Return (X, Y) of the center of cell containing provided text 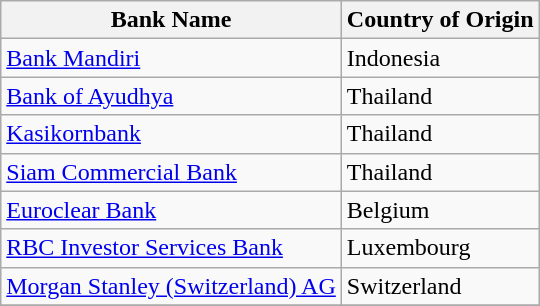
Country of Origin (440, 20)
Siam Commercial Bank (172, 172)
Indonesia (440, 58)
Switzerland (440, 286)
Bank Name (172, 20)
RBC Investor Services Bank (172, 248)
Luxembourg (440, 248)
Kasikornbank (172, 134)
Morgan Stanley (Switzerland) AG (172, 286)
Bank of Ayudhya (172, 96)
Belgium (440, 210)
Euroclear Bank (172, 210)
Bank Mandiri (172, 58)
